From the cell containing the given text, extract its center point as [X, Y] coordinate. 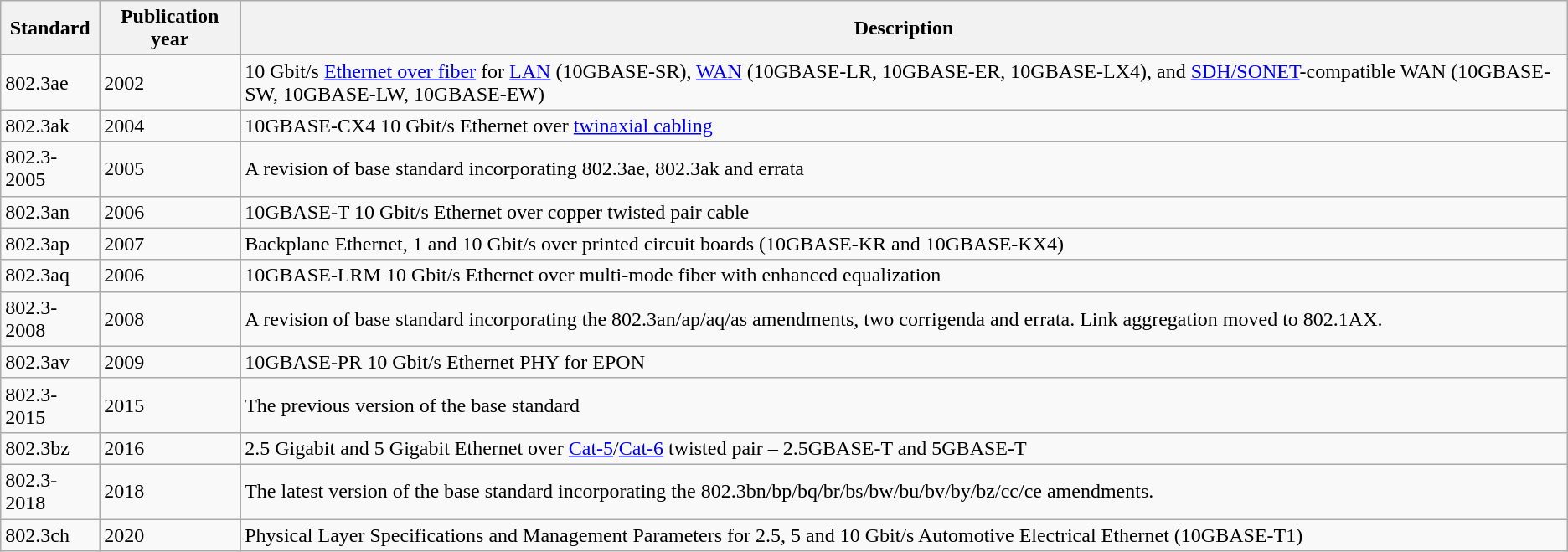
802.3-2008 [50, 318]
802.3an [50, 212]
802.3ap [50, 244]
A revision of base standard incorporating 802.3ae, 802.3ak and errata [905, 169]
802.3av [50, 362]
802.3-2018 [50, 491]
10GBASE-LRM 10 Gbit/s Ethernet over multi-mode fiber with enhanced equalization [905, 276]
2009 [170, 362]
Backplane Ethernet, 1 and 10 Gbit/s over printed circuit boards (10GBASE-KR and 10GBASE-KX4) [905, 244]
2015 [170, 405]
2007 [170, 244]
802.3bz [50, 448]
Physical Layer Specifications and Management Parameters for 2.5, 5 and 10 Gbit/s Automotive Electrical Ethernet (10GBASE-T1) [905, 535]
Standard [50, 28]
2018 [170, 491]
802.3-2005 [50, 169]
The previous version of the base standard [905, 405]
2004 [170, 126]
802.3ak [50, 126]
2.5 Gigabit and 5 Gigabit Ethernet over Cat-5/Cat-6 twisted pair – 2.5GBASE-T and 5GBASE-T [905, 448]
802.3ch [50, 535]
10GBASE-T 10 Gbit/s Ethernet over copper twisted pair cable [905, 212]
802.3aq [50, 276]
10GBASE-CX4 10 Gbit/s Ethernet over twinaxial cabling [905, 126]
A revision of base standard incorporating the 802.3an/ap/aq/as amendments, two corrigenda and errata. Link aggregation moved to 802.1AX. [905, 318]
802.3-2015 [50, 405]
2002 [170, 82]
2016 [170, 448]
The latest version of the base standard incorporating the 802.3bn/bp/bq/br/bs/bw/bu/bv/by/bz/cc/ce amendments. [905, 491]
2020 [170, 535]
Publication year [170, 28]
2008 [170, 318]
802.3ae [50, 82]
Description [905, 28]
10GBASE-PR 10 Gbit/s Ethernet PHY for EPON [905, 362]
2005 [170, 169]
